Capture the cell that displays the provided text and extract its [x, y] central coordinate. 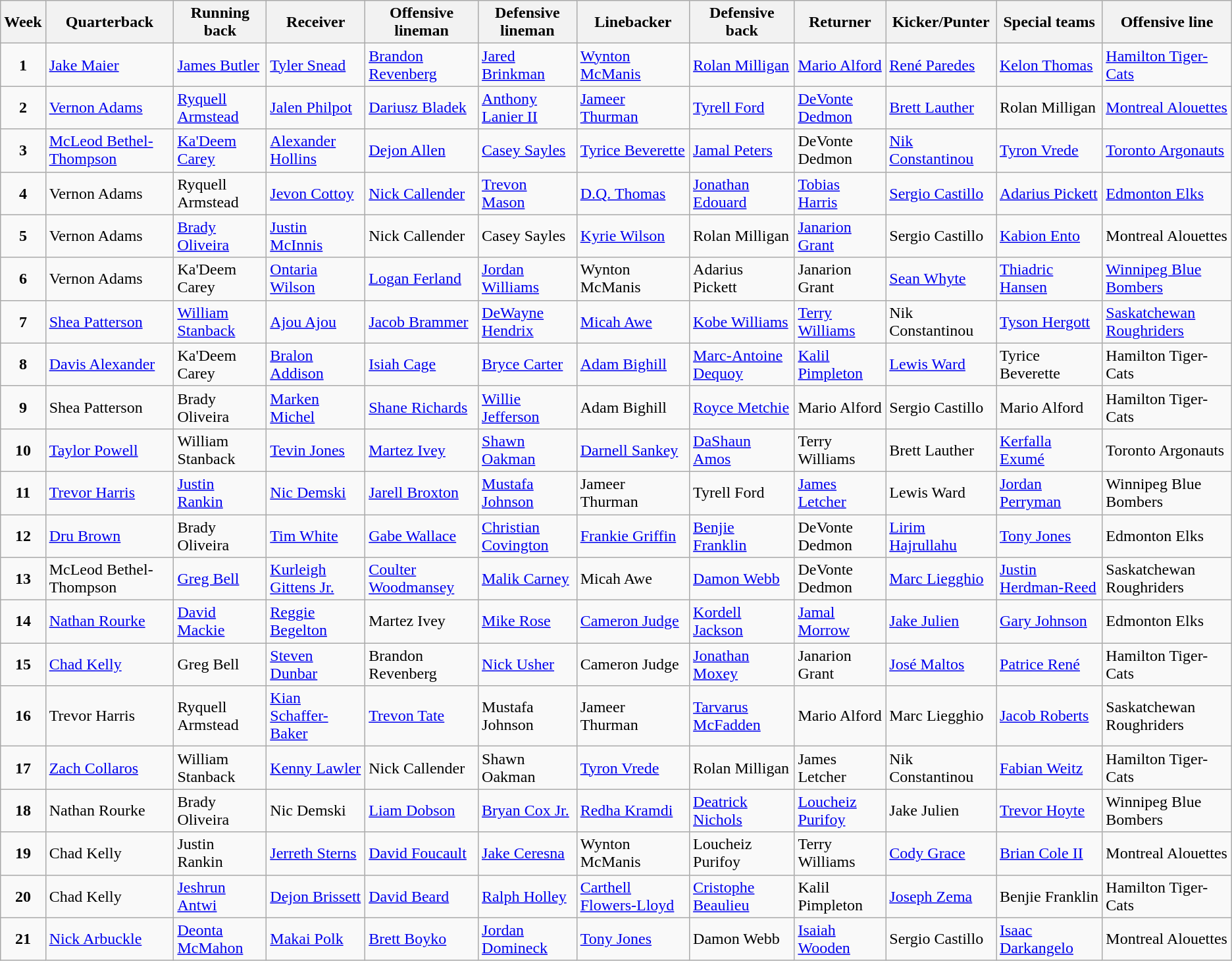
Kerfalla Exumé [1049, 450]
Jonathan Moxey [742, 665]
Nick Usher [528, 665]
Tyler Snead [316, 65]
Brian Cole II [1049, 853]
Willie Jefferson [528, 407]
Jordan Williams [528, 279]
Brett Boyko [422, 939]
Kelon Thomas [1049, 65]
Reggie Begelton [316, 621]
Jordan Domineck [528, 939]
Trevon Mason [528, 194]
Tarvarus McFadden [742, 716]
Marken Michel [316, 407]
6 [23, 279]
Jake Maier [109, 65]
Tyson Hergott [1049, 321]
4 [23, 194]
Dru Brown [109, 536]
21 [23, 939]
19 [23, 853]
Marc-Antoine Dequoy [742, 365]
Trevon Tate [422, 716]
Jacob Roberts [1049, 716]
Gary Johnson [1049, 621]
Coulter Woodmansey [422, 579]
Steven Dunbar [316, 665]
18 [23, 811]
Kobe Williams [742, 321]
David Beard [422, 896]
Jerreth Sterns [316, 853]
Jordan Perryman [1049, 492]
Jalen Philpot [316, 108]
1 [23, 65]
Sean Whyte [941, 279]
D.Q. Thomas [633, 194]
Linebacker [633, 22]
Kicker/Punter [941, 22]
14 [23, 621]
Offensive line [1167, 22]
Running back [220, 22]
Defensive back [742, 22]
Taylor Powell [109, 450]
Isaac Darkangelo [1049, 939]
5 [23, 236]
Kenny Lawler [316, 767]
Deonta McMahon [220, 939]
David Mackie [220, 621]
Frankie Griffin [633, 536]
20 [23, 896]
10 [23, 450]
Isaiah Wooden [840, 939]
Bryan Cox Jr. [528, 811]
Ontaria Wilson [316, 279]
Receiver [316, 22]
16 [23, 716]
Patrice René [1049, 665]
13 [23, 579]
Jarell Broxton [422, 492]
DeWayne Hendrix [528, 321]
2 [23, 108]
Justin McInnis [316, 236]
Darnell Sankey [633, 450]
Quarterback [109, 22]
Justin Herdman-Reed [1049, 579]
Zach Collaros [109, 767]
Kyrie Wilson [633, 236]
Royce Metchie [742, 407]
7 [23, 321]
Nick Arbuckle [109, 939]
15 [23, 665]
Trevor Hoyte [1049, 811]
Dejon Brissett [316, 896]
Jacob Brammer [422, 321]
Shane Richards [422, 407]
Alexander Hollins [316, 150]
12 [23, 536]
Thiadric Hansen [1049, 279]
Lirim Hajrullahu [941, 536]
Redha Kramdi [633, 811]
Ralph Holley [528, 896]
Tim White [316, 536]
17 [23, 767]
Jeshrun Antwi [220, 896]
Returner [840, 22]
Fabian Weitz [1049, 767]
Defensive lineman [528, 22]
Kurleigh Gittens Jr. [316, 579]
Jevon Cottoy [316, 194]
Cody Grace [941, 853]
11 [23, 492]
Kordell Jackson [742, 621]
Tevin Jones [316, 450]
Makai Polk [316, 939]
Liam Dobson [422, 811]
Kabion Ento [1049, 236]
8 [23, 365]
Bralon Addison [316, 365]
Carthell Flowers-Lloyd [633, 896]
Dariusz Bladek [422, 108]
Week [23, 22]
Christian Covington [528, 536]
Jared Brinkman [528, 65]
3 [23, 150]
José Maltos [941, 665]
Gabe Wallace [422, 536]
René Paredes [941, 65]
Mike Rose [528, 621]
Tobias Harris [840, 194]
Anthony Lanier II [528, 108]
Deatrick Nichols [742, 811]
Jamal Morrow [840, 621]
Isiah Cage [422, 365]
Offensive lineman [422, 22]
James Butler [220, 65]
Bryce Carter [528, 365]
Special teams [1049, 22]
Jamal Peters [742, 150]
Joseph Zema [941, 896]
Ajou Ajou [316, 321]
Jake Ceresna [528, 853]
Davis Alexander [109, 365]
David Foucault [422, 853]
DaShaun Amos [742, 450]
Kian Schaffer-Baker [316, 716]
Cristophe Beaulieu [742, 896]
Malik Carney [528, 579]
Jonathan Edouard [742, 194]
Logan Ferland [422, 279]
9 [23, 407]
Dejon Allen [422, 150]
